Extract the [X, Y] coordinate from the center of the cell holding the provided text.  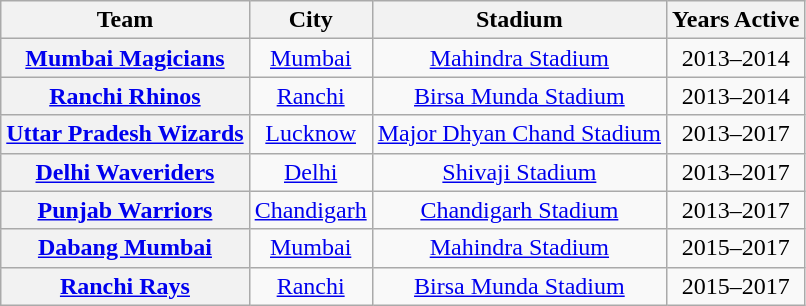
Delhi Waveriders [125, 172]
Chandigarh [310, 210]
Shivaji Stadium [519, 172]
Stadium [519, 20]
City [310, 20]
Major Dhyan Chand Stadium [519, 134]
Punjab Warriors [125, 210]
Mumbai Magicians [125, 58]
Delhi [310, 172]
Dabang Mumbai [125, 248]
Uttar Pradesh Wizards [125, 134]
Lucknow [310, 134]
Team [125, 20]
Years Active [736, 20]
Ranchi Rhinos [125, 96]
Chandigarh Stadium [519, 210]
Ranchi Rays [125, 286]
